Capture the cell that displays the provided text and extract its (X, Y) central coordinate. 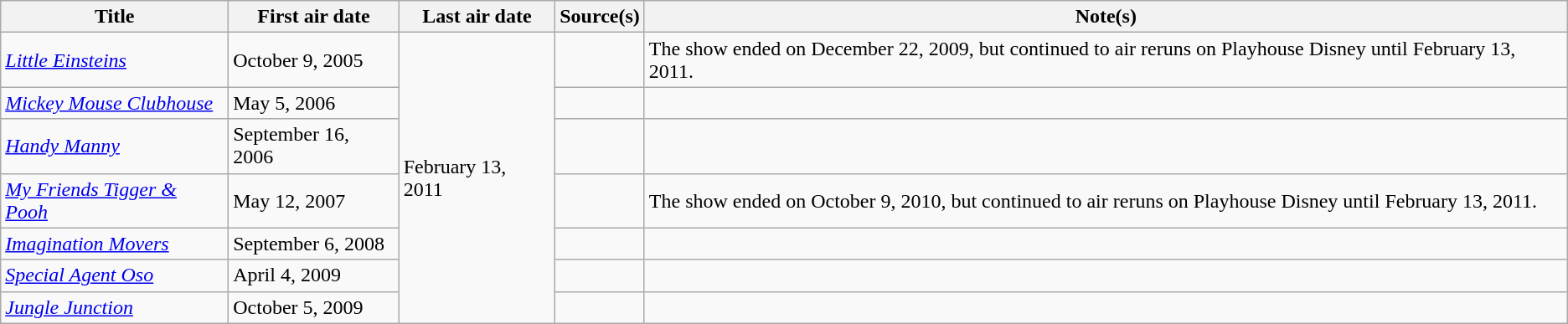
Special Agent Oso (115, 275)
May 12, 2007 (313, 201)
Title (115, 17)
Source(s) (600, 17)
October 9, 2005 (313, 60)
First air date (313, 17)
Little Einsteins (115, 60)
The show ended on October 9, 2010, but continued to air reruns on Playhouse Disney until February 13, 2011. (1106, 201)
Last air date (477, 17)
Note(s) (1106, 17)
My Friends Tigger & Pooh (115, 201)
The show ended on December 22, 2009, but continued to air reruns on Playhouse Disney until February 13, 2011. (1106, 60)
Handy Manny (115, 146)
May 5, 2006 (313, 103)
Imagination Movers (115, 244)
Mickey Mouse Clubhouse (115, 103)
September 6, 2008 (313, 244)
Jungle Junction (115, 307)
February 13, 2011 (477, 177)
October 5, 2009 (313, 307)
September 16, 2006 (313, 146)
April 4, 2009 (313, 275)
